For the text-containing cell, return its midpoint in [x, y] coordinate format. 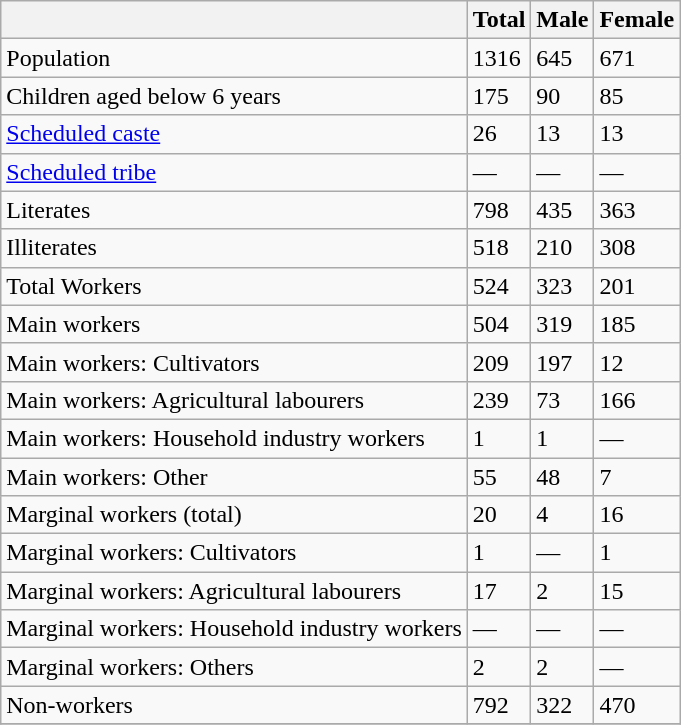
1316 [499, 58]
Marginal workers: Agricultural labourers [234, 591]
209 [499, 362]
210 [562, 248]
Scheduled tribe [234, 172]
Total [499, 20]
17 [499, 591]
435 [562, 210]
322 [562, 705]
645 [562, 58]
7 [637, 477]
48 [562, 477]
363 [637, 210]
26 [499, 134]
Total Workers [234, 286]
Marginal workers: Cultivators [234, 553]
319 [562, 324]
12 [637, 362]
90 [562, 96]
Main workers: Agricultural labourers [234, 400]
504 [499, 324]
Non-workers [234, 705]
Marginal workers: Others [234, 667]
Illiterates [234, 248]
Marginal workers: Household industry workers [234, 629]
792 [499, 705]
671 [637, 58]
Children aged below 6 years [234, 96]
73 [562, 400]
524 [499, 286]
518 [499, 248]
Marginal workers (total) [234, 515]
4 [562, 515]
239 [499, 400]
Female [637, 20]
Main workers: Household industry workers [234, 438]
20 [499, 515]
308 [637, 248]
166 [637, 400]
323 [562, 286]
175 [499, 96]
Literates [234, 210]
185 [637, 324]
798 [499, 210]
Population [234, 58]
Main workers: Other [234, 477]
Male [562, 20]
197 [562, 362]
Scheduled caste [234, 134]
15 [637, 591]
Main workers [234, 324]
85 [637, 96]
Main workers: Cultivators [234, 362]
201 [637, 286]
55 [499, 477]
16 [637, 515]
470 [637, 705]
